For the text-containing cell, return its midpoint in (x, y) coordinate format. 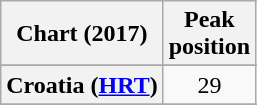
Peakposition (209, 34)
Chart (2017) (82, 34)
29 (209, 85)
Croatia (HRT) (82, 85)
